Output the (x, y) coordinate of the center of the cell containing the given text.  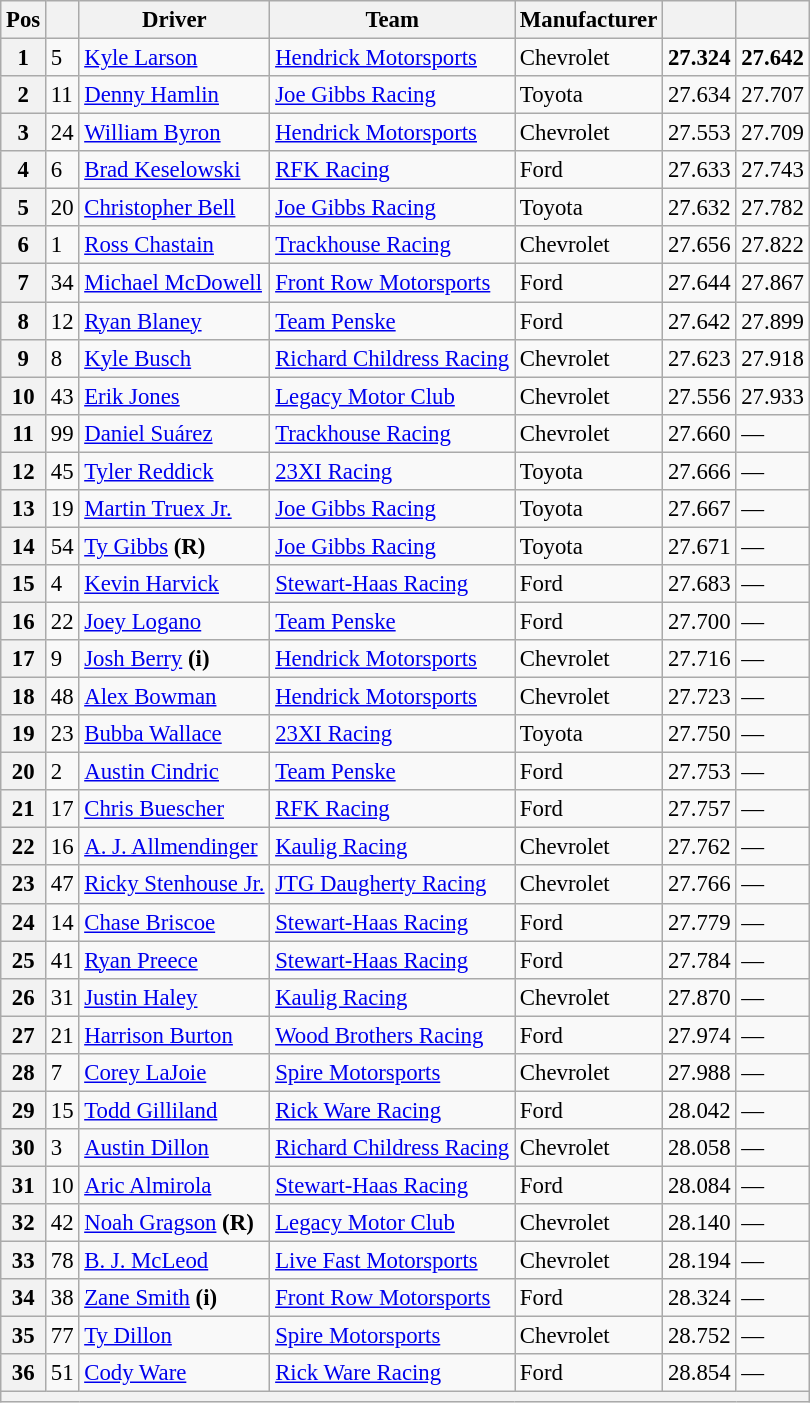
27.757 (700, 809)
Harrison Burton (174, 1035)
48 (62, 697)
28.194 (700, 1261)
27.324 (700, 58)
Kyle Busch (174, 358)
Joey Logano (174, 621)
Ty Dillon (174, 1336)
Bubba Wallace (174, 734)
Erik Jones (174, 396)
27.709 (772, 133)
Austin Cindric (174, 772)
27.623 (700, 358)
27.974 (700, 1035)
Live Fast Motorsports (392, 1261)
42 (62, 1223)
Driver (174, 20)
Noah Gragson (R) (174, 1223)
28.084 (700, 1185)
26 (24, 997)
33 (24, 1261)
27.933 (772, 396)
Denny Hamlin (174, 95)
28.752 (700, 1336)
Ryan Blaney (174, 321)
27.632 (700, 208)
27 (24, 1035)
28.042 (700, 1110)
27.918 (772, 358)
Daniel Suárez (174, 433)
Zane Smith (i) (174, 1298)
B. J. McLeod (174, 1261)
54 (62, 546)
Kyle Larson (174, 58)
27.988 (700, 1073)
27.870 (700, 997)
JTG Daugherty Racing (392, 885)
Kevin Harvick (174, 584)
28.140 (700, 1223)
Christopher Bell (174, 208)
27.750 (700, 734)
27.633 (700, 170)
35 (24, 1336)
45 (62, 471)
27.822 (772, 245)
A. J. Allmendinger (174, 847)
27.660 (700, 433)
27.723 (700, 697)
27.666 (700, 471)
Chris Buescher (174, 809)
43 (62, 396)
Corey LaJoie (174, 1073)
27.899 (772, 321)
Chase Briscoe (174, 922)
27.707 (772, 95)
30 (24, 1148)
27.671 (700, 546)
Alex Bowman (174, 697)
Aric Almirola (174, 1185)
51 (62, 1373)
25 (24, 960)
27.743 (772, 170)
27.867 (772, 283)
99 (62, 433)
27.762 (700, 847)
Michael McDowell (174, 283)
Ryan Preece (174, 960)
Justin Haley (174, 997)
27.766 (700, 885)
41 (62, 960)
28.058 (700, 1148)
13 (24, 509)
Todd Gilliland (174, 1110)
32 (24, 1223)
27.553 (700, 133)
Team (392, 20)
27.782 (772, 208)
Ty Gibbs (R) (174, 546)
27.634 (700, 95)
27.700 (700, 621)
27.779 (700, 922)
William Byron (174, 133)
47 (62, 885)
Martin Truex Jr. (174, 509)
28.324 (700, 1298)
28.854 (700, 1373)
27.753 (700, 772)
27.667 (700, 509)
27.784 (700, 960)
Pos (24, 20)
27.656 (700, 245)
Tyler Reddick (174, 471)
Austin Dillon (174, 1148)
77 (62, 1336)
27.716 (700, 659)
Brad Keselowski (174, 170)
36 (24, 1373)
Josh Berry (i) (174, 659)
18 (24, 697)
29 (24, 1110)
27.644 (700, 283)
78 (62, 1261)
Ross Chastain (174, 245)
38 (62, 1298)
Ricky Stenhouse Jr. (174, 885)
27.556 (700, 396)
Wood Brothers Racing (392, 1035)
Cody Ware (174, 1373)
Manufacturer (589, 20)
28 (24, 1073)
27.683 (700, 584)
